For the text-containing cell, return its midpoint in [X, Y] coordinate format. 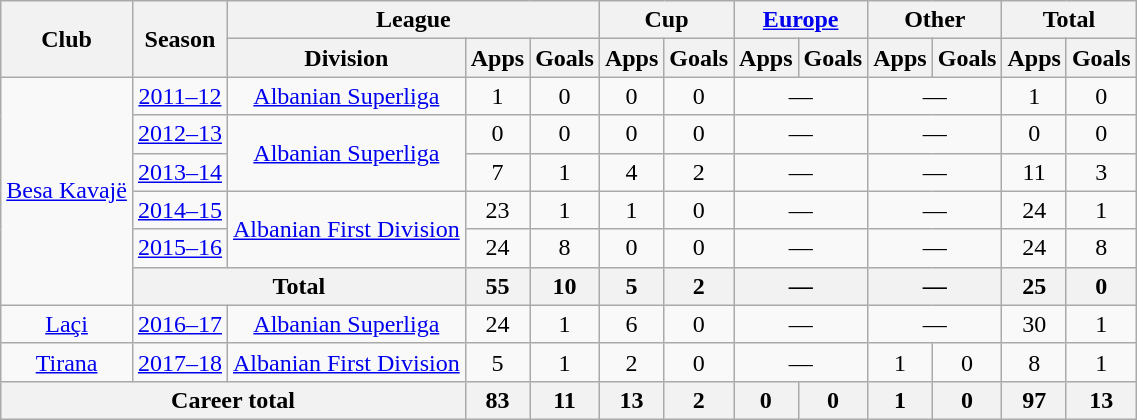
2012–13 [180, 134]
Laçi [67, 324]
Division [346, 58]
Europe [801, 20]
83 [497, 400]
55 [497, 286]
Cup [666, 20]
Other [935, 20]
Club [67, 39]
2017–18 [180, 362]
Tirana [67, 362]
League [413, 20]
25 [1034, 286]
3 [1101, 172]
Besa Kavajë [67, 191]
Career total [233, 400]
2014–15 [180, 210]
30 [1034, 324]
2013–14 [180, 172]
23 [497, 210]
6 [631, 324]
97 [1034, 400]
2015–16 [180, 248]
Season [180, 39]
7 [497, 172]
2011–12 [180, 96]
2016–17 [180, 324]
4 [631, 172]
10 [565, 286]
